Pinpoint the cell where the given text exists, returning its (X, Y) midpoint coordinate. 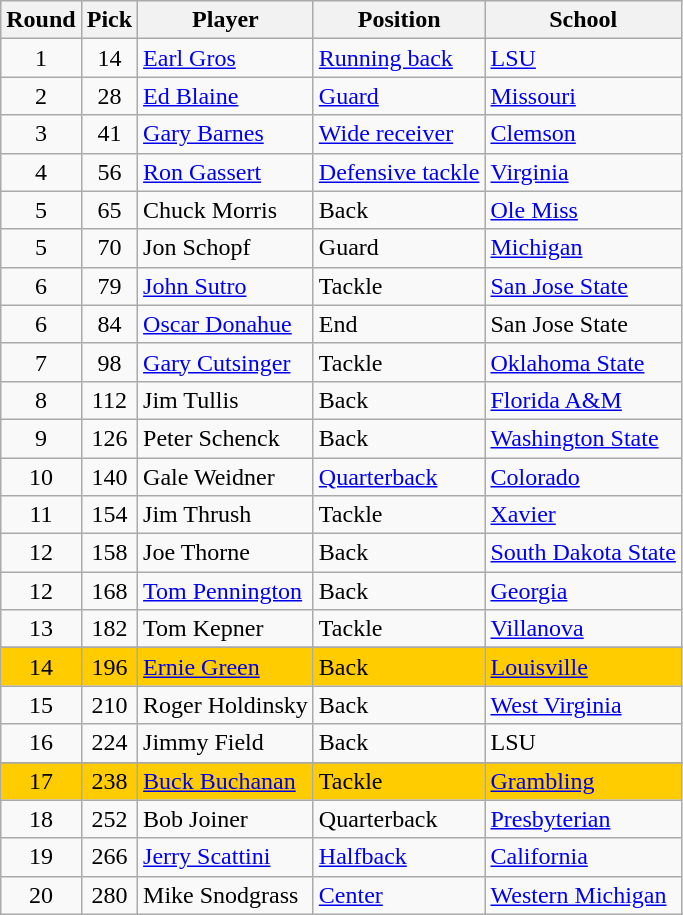
Jim Thrush (226, 515)
Florida A&M (583, 400)
19 (41, 857)
Grambling (583, 781)
98 (109, 362)
End (399, 324)
Washington State (583, 438)
Tom Kepner (226, 629)
Position (399, 20)
182 (109, 629)
56 (109, 172)
Gale Weidner (226, 477)
158 (109, 553)
School (583, 20)
Tom Pennington (226, 591)
Pick (109, 20)
65 (109, 210)
8 (41, 400)
9 (41, 438)
154 (109, 515)
17 (41, 781)
224 (109, 743)
140 (109, 477)
Oklahoma State (583, 362)
Chuck Morris (226, 210)
Player (226, 20)
Ernie Green (226, 667)
Bob Joiner (226, 819)
28 (109, 96)
Presbyterian (583, 819)
Joe Thorne (226, 553)
Michigan (583, 248)
Ole Miss (583, 210)
Virginia (583, 172)
196 (109, 667)
Jerry Scattini (226, 857)
168 (109, 591)
Georgia (583, 591)
238 (109, 781)
Halfback (399, 857)
1 (41, 58)
Oscar Donahue (226, 324)
Ed Blaine (226, 96)
West Virginia (583, 705)
Mike Snodgrass (226, 895)
Ron Gassert (226, 172)
16 (41, 743)
84 (109, 324)
79 (109, 286)
41 (109, 134)
18 (41, 819)
Colorado (583, 477)
John Sutro (226, 286)
Villanova (583, 629)
13 (41, 629)
2 (41, 96)
Louisville (583, 667)
Missouri (583, 96)
Defensive tackle (399, 172)
Roger Holdinsky (226, 705)
Gary Cutsinger (226, 362)
Gary Barnes (226, 134)
15 (41, 705)
Center (399, 895)
Peter Schenck (226, 438)
South Dakota State (583, 553)
4 (41, 172)
Round (41, 20)
20 (41, 895)
11 (41, 515)
Jon Schopf (226, 248)
3 (41, 134)
Western Michigan (583, 895)
Buck Buchanan (226, 781)
210 (109, 705)
252 (109, 819)
Jimmy Field (226, 743)
Running back (399, 58)
Jim Tullis (226, 400)
70 (109, 248)
126 (109, 438)
280 (109, 895)
California (583, 857)
266 (109, 857)
7 (41, 362)
Clemson (583, 134)
112 (109, 400)
Wide receiver (399, 134)
Earl Gros (226, 58)
10 (41, 477)
Xavier (583, 515)
